Extract the (x, y) coordinate from the center of the cell holding the provided text.  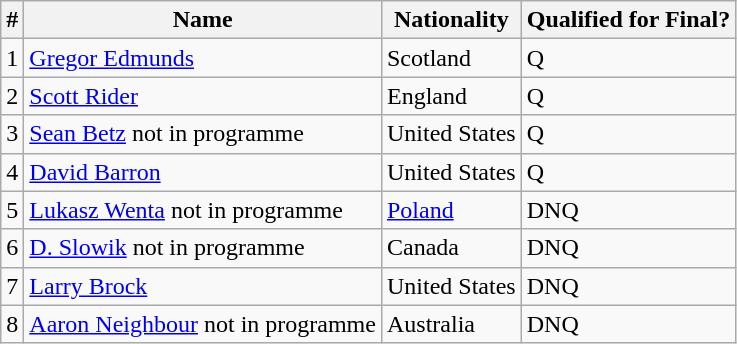
# (12, 20)
David Barron (203, 172)
3 (12, 134)
Gregor Edmunds (203, 58)
Canada (451, 248)
Nationality (451, 20)
2 (12, 96)
5 (12, 210)
Scotland (451, 58)
Scott Rider (203, 96)
1 (12, 58)
Aaron Neighbour not in programme (203, 324)
Poland (451, 210)
4 (12, 172)
Larry Brock (203, 286)
Qualified for Final? (628, 20)
7 (12, 286)
8 (12, 324)
D. Slowik not in programme (203, 248)
Name (203, 20)
England (451, 96)
Sean Betz not in programme (203, 134)
6 (12, 248)
Lukasz Wenta not in programme (203, 210)
Australia (451, 324)
